Search for the cell housing the specified text and yield its (x, y) center coordinate. 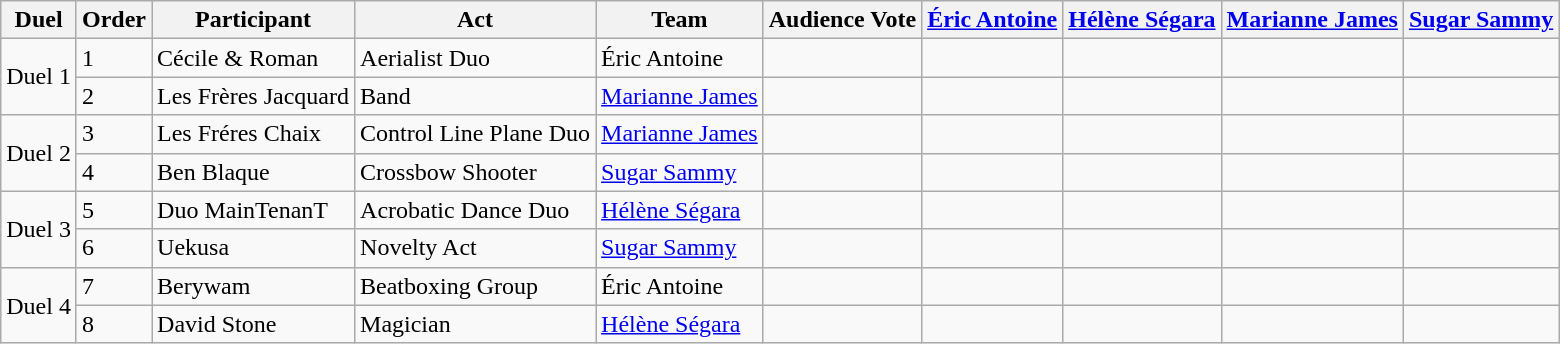
Participant (254, 20)
Duel (39, 20)
5 (114, 210)
Duo MainTenanT (254, 210)
Team (680, 20)
4 (114, 172)
2 (114, 96)
Control Line Plane Duo (476, 134)
Duel 3 (39, 229)
6 (114, 248)
8 (114, 324)
1 (114, 58)
Beatboxing Group (476, 286)
Uekusa (254, 248)
Duel 4 (39, 305)
Novelty Act (476, 248)
Ben Blaque (254, 172)
Les Fréres Chaix (254, 134)
Order (114, 20)
Acrobatic Dance Duo (476, 210)
Crossbow Shooter (476, 172)
Duel 1 (39, 77)
Band (476, 96)
Les Frères Jacquard (254, 96)
David Stone (254, 324)
7 (114, 286)
Act (476, 20)
Magician (476, 324)
Cécile & Roman (254, 58)
Berywam (254, 286)
3 (114, 134)
Audience Vote (842, 20)
Aerialist Duo (476, 58)
Duel 2 (39, 153)
